Return the (X, Y) coordinate for the center point of the cell that contains the specified text.  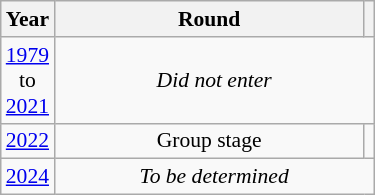
2024 (28, 177)
To be determined (214, 177)
Group stage (209, 141)
Did not enter (214, 80)
2022 (28, 141)
1979to2021 (28, 80)
Round (209, 19)
Year (28, 19)
